From the cell containing the given text, extract its center point as (x, y) coordinate. 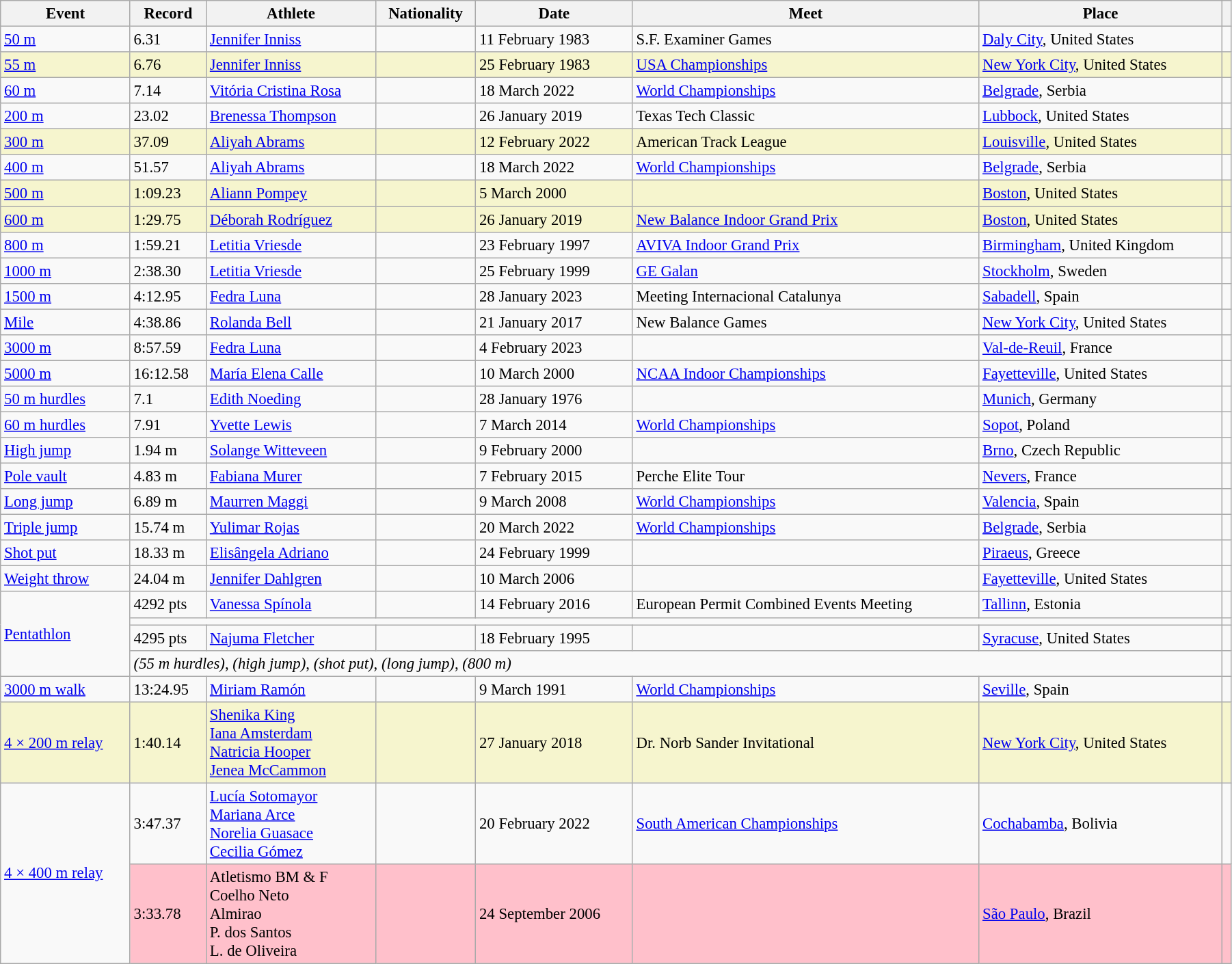
Maurren Maggi (291, 502)
8:57.59 (168, 348)
13:24.95 (168, 689)
800 m (66, 245)
7.91 (168, 425)
2:38.30 (168, 271)
9 March 2008 (554, 502)
Najuma Fletcher (291, 638)
4 February 2023 (554, 348)
Rolanda Bell (291, 322)
4 × 200 m relay (66, 742)
7.14 (168, 91)
Munich, Germany (1101, 399)
Syracuse, United States (1101, 638)
12 February 2022 (554, 142)
Perche Elite Tour (805, 477)
Vitória Cristina Rosa (291, 91)
51.57 (168, 168)
20 February 2022 (554, 823)
7 March 2014 (554, 425)
(55 m hurdles), (high jump), (shot put), (long jump), (800 m) (675, 663)
5000 m (66, 373)
Long jump (66, 502)
Sopot, Poland (1101, 425)
Stockholm, Sweden (1101, 271)
Meet (805, 14)
Pole vault (66, 477)
Weight throw (66, 579)
1:59.21 (168, 245)
Event (66, 14)
1500 m (66, 296)
18 February 1995 (554, 638)
Jennifer Dahlgren (291, 579)
4295 pts (168, 638)
10 March 2006 (554, 579)
4:38.86 (168, 322)
Val-de-Reuil, France (1101, 348)
Tallinn, Estonia (1101, 605)
24.04 m (168, 579)
GE Galan (805, 271)
200 m (66, 116)
Pentathlon (66, 634)
5 March 2000 (554, 193)
6.31 (168, 40)
Shot put (66, 553)
Shenika KingIana AmsterdamNatricia HooperJenea McCammon (291, 742)
Piraeus, Greece (1101, 553)
Nevers, France (1101, 477)
Cochabamba, Bolivia (1101, 823)
Athlete (291, 14)
4.83 m (168, 477)
Seville, Spain (1101, 689)
Mile (66, 322)
24 September 2006 (554, 914)
Fabiana Murer (291, 477)
28 January 2023 (554, 296)
Place (1101, 14)
São Paulo, Brazil (1101, 914)
Daly City, United States (1101, 40)
23.02 (168, 116)
24 February 1999 (554, 553)
American Track League (805, 142)
37.09 (168, 142)
1.94 m (168, 451)
6.89 m (168, 502)
Brenessa Thompson (291, 116)
Elisângela Adriano (291, 553)
Atletismo BM & FCoelho NetoAlmiraoP. dos SantosL. de Oliveira (291, 914)
Date (554, 14)
Yvette Lewis (291, 425)
3000 m walk (66, 689)
Lubbock, United States (1101, 116)
27 January 2018 (554, 742)
European Permit Combined Events Meeting (805, 605)
25 February 1983 (554, 65)
16:12.58 (168, 373)
Yulimar Rojas (291, 528)
Valencia, Spain (1101, 502)
400 m (66, 168)
3:33.78 (168, 914)
1:40.14 (168, 742)
Lucía SotomayorMariana ArceNorelia GuasaceCecilia Gómez (291, 823)
25 February 1999 (554, 271)
50 m hurdles (66, 399)
11 February 1983 (554, 40)
Triple jump (66, 528)
4:12.95 (168, 296)
Birmingham, United Kingdom (1101, 245)
Brno, Czech Republic (1101, 451)
7.1 (168, 399)
18.33 m (168, 553)
María Elena Calle (291, 373)
55 m (66, 65)
4 × 400 m relay (66, 873)
1000 m (66, 271)
3000 m (66, 348)
7 February 2015 (554, 477)
6.76 (168, 65)
300 m (66, 142)
New Balance Games (805, 322)
15.74 m (168, 528)
60 m (66, 91)
Louisville, United States (1101, 142)
Déborah Rodríguez (291, 219)
600 m (66, 219)
Miriam Ramón (291, 689)
23 February 1997 (554, 245)
USA Championships (805, 65)
20 March 2022 (554, 528)
Aliann Pompey (291, 193)
South American Championships (805, 823)
Sabadell, Spain (1101, 296)
9 March 1991 (554, 689)
4292 pts (168, 605)
10 March 2000 (554, 373)
Edith Noeding (291, 399)
21 January 2017 (554, 322)
28 January 1976 (554, 399)
Meeting Internacional Catalunya (805, 296)
500 m (66, 193)
Solange Witteveen (291, 451)
50 m (66, 40)
3:47.37 (168, 823)
60 m hurdles (66, 425)
14 February 2016 (554, 605)
S.F. Examiner Games (805, 40)
1:09.23 (168, 193)
New Balance Indoor Grand Prix (805, 219)
9 February 2000 (554, 451)
Texas Tech Classic (805, 116)
NCAA Indoor Championships (805, 373)
Nationality (426, 14)
AVIVA Indoor Grand Prix (805, 245)
Dr. Norb Sander Invitational (805, 742)
Vanessa Spínola (291, 605)
Record (168, 14)
High jump (66, 451)
1:29.75 (168, 219)
